Return the (X, Y) coordinate for the center point of the cell that contains the specified text.  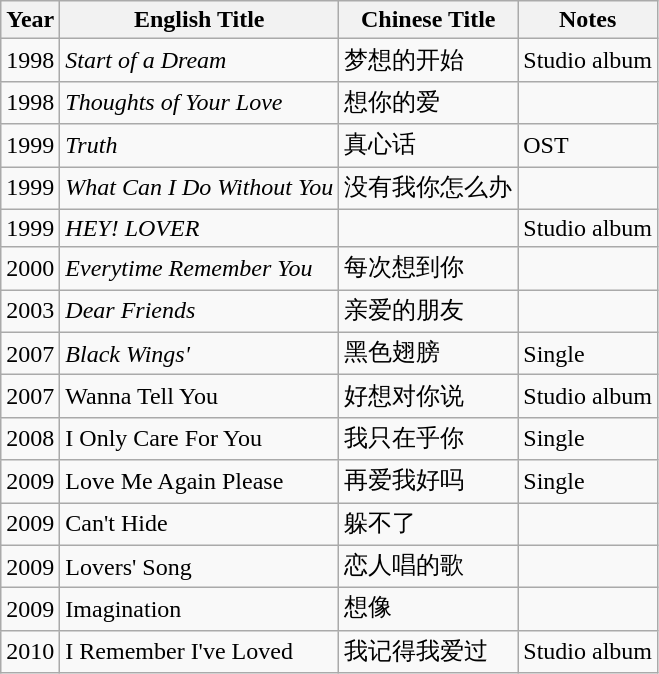
Wanna Tell You (200, 396)
Everytime Remember You (200, 268)
2010 (30, 652)
没有我你怎么办 (428, 188)
想你的爱 (428, 102)
Truth (200, 146)
Dear Friends (200, 312)
HEY! LOVER (200, 228)
What Can I Do Without You (200, 188)
Chinese Title (428, 20)
English Title (200, 20)
2003 (30, 312)
Can't Hide (200, 524)
恋人唱的歌 (428, 566)
Imagination (200, 610)
2008 (30, 438)
我记得我爱过 (428, 652)
Lovers' Song (200, 566)
I Only Care For You (200, 438)
I Remember I've Loved (200, 652)
真心话 (428, 146)
黑色翅膀 (428, 354)
梦想的开始 (428, 60)
2000 (30, 268)
Year (30, 20)
每次想到你 (428, 268)
Start of a Dream (200, 60)
Thoughts of Your Love (200, 102)
我只在乎你 (428, 438)
Love Me Again Please (200, 482)
想像 (428, 610)
Notes (588, 20)
Black Wings' (200, 354)
再爱我好吗 (428, 482)
好想对你说 (428, 396)
躲不了 (428, 524)
OST (588, 146)
亲爱的朋友 (428, 312)
